For the text-containing cell, return its midpoint in (x, y) coordinate format. 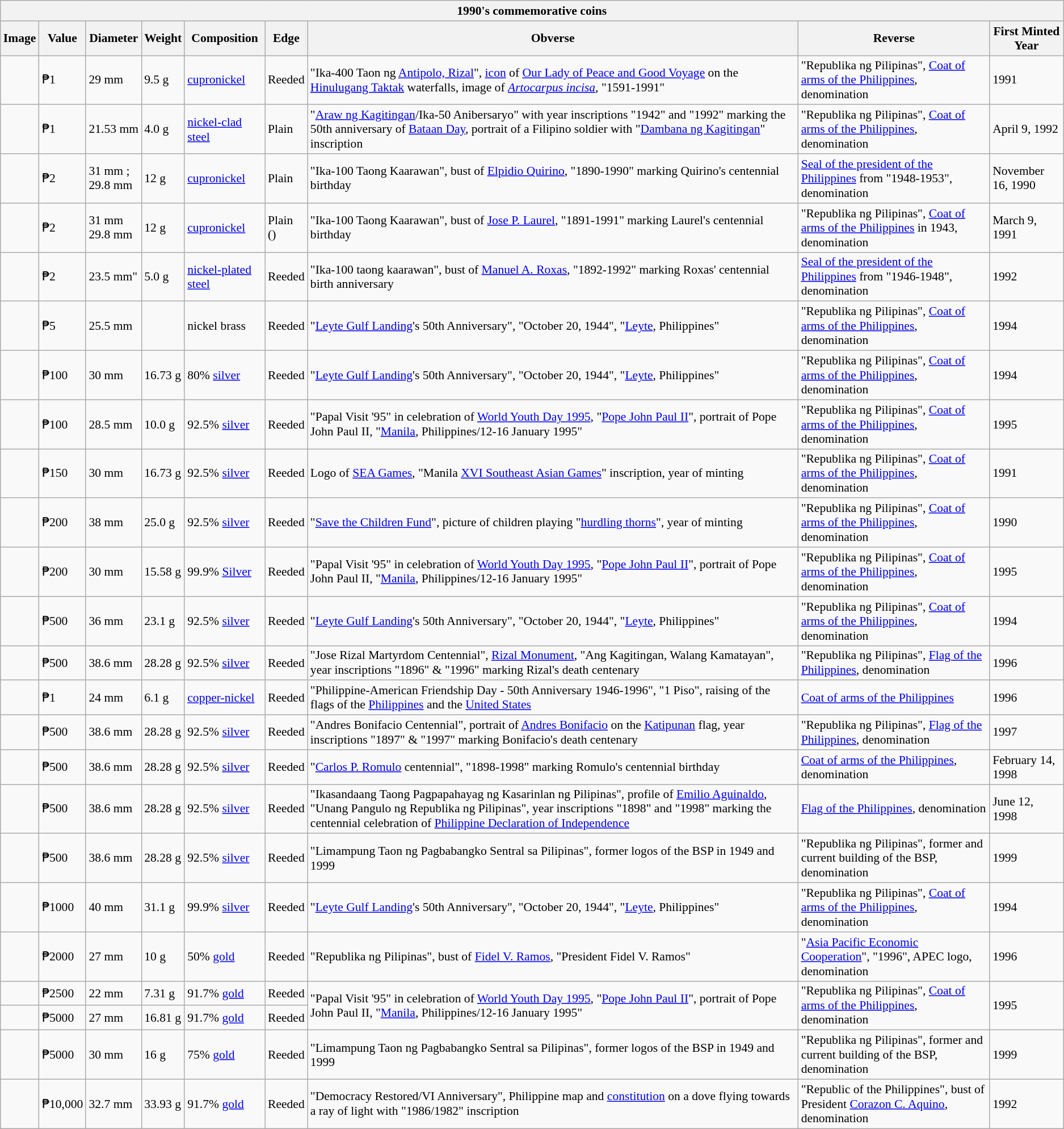
25.5 mm (113, 326)
21.53 mm (113, 129)
₱1000 (62, 907)
33.93 g (163, 1105)
6.1 g (163, 698)
99.9% Silver (225, 572)
Plain() (286, 228)
nickel-clad steel (225, 129)
Image (20, 39)
7.31 g (163, 993)
Seal of the president of the Philippines from "1946-1948", denomination (894, 277)
16.81 g (163, 1018)
Composition (225, 39)
"Philippine-American Friendship Day - 50th Anniversary 1946-1996", "1 Piso", raising of the flags of the Philippines and the United States (553, 698)
Value (62, 39)
June 12, 1998 (1027, 809)
31.1 g (163, 907)
Edge (286, 39)
April 9, 1992 (1027, 129)
1990's commemorative coins (532, 11)
"Republika ng Pilipinas", Coat of arms of the Philippines in 1943, denomination (894, 228)
9.5 g (163, 81)
"Ika-100 Taong Kaarawan", bust of Jose P. Laurel, "1891-1991" marking Laurel's centennial birthday (553, 228)
Logo of SEA Games, "Manila XVI Southeast Asian Games" inscription, year of minting (553, 473)
10 g (163, 957)
Flag of the Philippines, denomination (894, 809)
"Ika-100 taong kaarawan", bust of Manuel A. Roxas, "1892-1992" marking Roxas' centennial birth anniversary (553, 277)
Obverse (553, 39)
₱150 (62, 473)
5.0 g (163, 277)
First Minted Year (1027, 39)
March 9, 1991 (1027, 228)
29 mm (113, 81)
10.0 g (163, 425)
₱5 (62, 326)
Seal of the president of the Philippines from "1948-1953", denomination (894, 178)
28.5 mm (113, 425)
Weight (163, 39)
50% gold (225, 957)
₱2500 (62, 993)
Diameter (113, 39)
1990 (1027, 523)
₱2000 (62, 957)
"Republic of the Philippines", bust of President Corazon C. Aquino, denomination (894, 1105)
23.5 mm" (113, 277)
"Democracy Restored/VI Anniversary", Philippine map and constitution on a dove flying towards a ray of light with "1986/1982" inscription (553, 1105)
Coat of arms of the Philippines, denomination (894, 767)
Reverse (894, 39)
1997 (1027, 732)
80% silver (225, 376)
"Asia Pacific Economic Cooperation", "1996", APEC logo, denomination (894, 957)
31 mm 29.8 mm (113, 228)
4.0 g (163, 129)
32.7 mm (113, 1105)
22 mm (113, 993)
36 mm (113, 621)
25.0 g (163, 523)
nickel brass (225, 326)
15.58 g (163, 572)
"Carlos P. Romulo centennial", "1898-1998" marking Romulo's centennial birthday (553, 767)
38 mm (113, 523)
₱10,000 (62, 1105)
23.1 g (163, 621)
31 mm ;29.8 mm (113, 178)
"Republika ng Pilipinas", bust of Fidel V. Ramos, "President Fidel V. Ramos" (553, 957)
nickel-plated steel (225, 277)
24 mm (113, 698)
99.9% silver (225, 907)
copper-nickel (225, 698)
November 16, 1990 (1027, 178)
75% gold (225, 1055)
40 mm (113, 907)
"Ika-100 Taong Kaarawan", bust of Elpidio Quirino, "1890-1990" marking Quirino's centennial birthday (553, 178)
16 g (163, 1055)
February 14, 1998 (1027, 767)
"Save the Children Fund", picture of children playing "hurdling thorns", year of minting (553, 523)
Coat of arms of the Philippines (894, 698)
